Provide the (X, Y) coordinate of the cell's center where the given text is located.  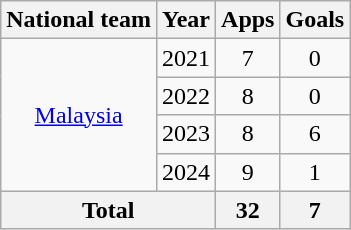
6 (315, 134)
2021 (186, 58)
9 (248, 172)
Goals (315, 20)
2022 (186, 96)
2024 (186, 172)
1 (315, 172)
2023 (186, 134)
32 (248, 210)
Year (186, 20)
National team (79, 20)
Malaysia (79, 115)
Apps (248, 20)
Total (108, 210)
